Scan for the cell matching the given text and deliver its (X, Y) coordinate at center. 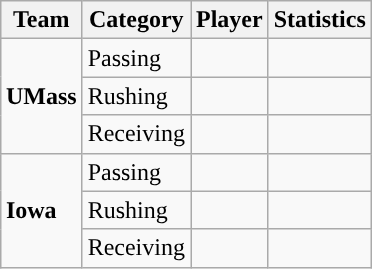
Statistics (320, 20)
UMass (41, 96)
Team (41, 20)
Player (229, 20)
Iowa (41, 210)
Category (136, 20)
